Scan for the cell matching the given text and deliver its (x, y) coordinate at center. 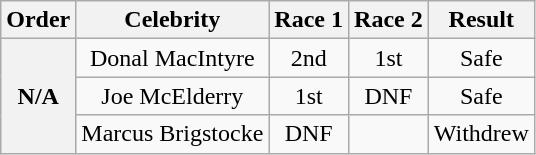
2nd (309, 58)
Marcus Brigstocke (172, 134)
Joe McElderry (172, 96)
Donal MacIntyre (172, 58)
Race 2 (389, 20)
Result (481, 20)
Celebrity (172, 20)
Withdrew (481, 134)
Order (38, 20)
Race 1 (309, 20)
N/A (38, 96)
